Determine the [X, Y] coordinate at the center of the cell enclosing the given text.  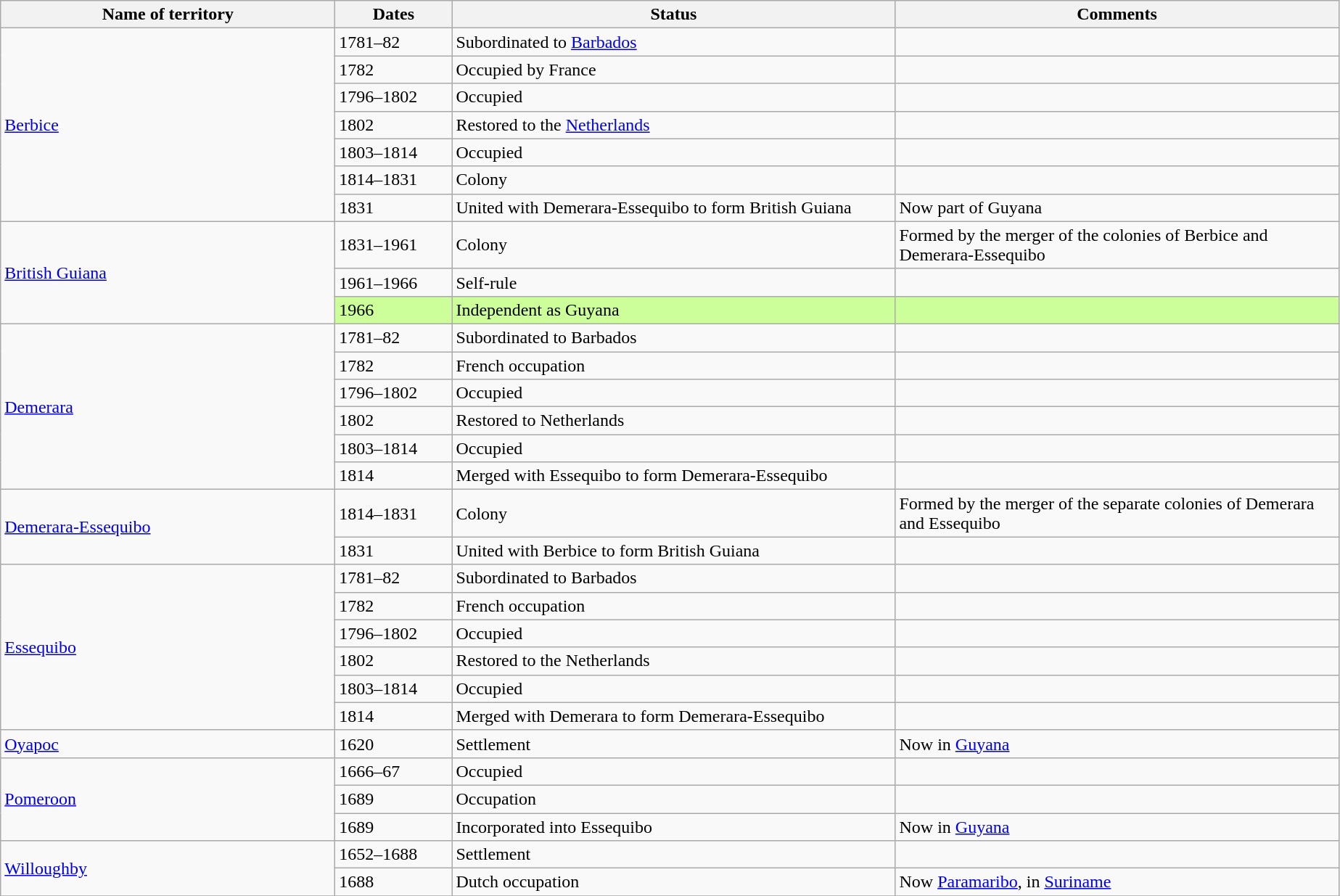
1831–1961 [393, 245]
Incorporated into Essequibo [673, 826]
Merged with Essequibo to form Demerara-Essequibo [673, 476]
Formed by the merger of the separate colonies of Demerara and Essequibo [1117, 514]
Status [673, 15]
Merged with Demerara to form Demerara-Essequibo [673, 716]
Pomeroon [168, 799]
Restored to Netherlands [673, 421]
Occupation [673, 799]
1620 [393, 744]
1961–1966 [393, 282]
Name of territory [168, 15]
1652–1688 [393, 855]
1666–67 [393, 771]
Berbice [168, 125]
British Guiana [168, 273]
Occupied by France [673, 70]
Demerara-Essequibo [168, 527]
Demerara [168, 406]
Now Paramaribo, in Suriname [1117, 882]
1688 [393, 882]
Dates [393, 15]
1966 [393, 310]
Dutch occupation [673, 882]
United with Demerara-Essequibo to form British Guiana [673, 207]
Now part of Guyana [1117, 207]
Independent as Guyana [673, 310]
Essequibo [168, 647]
Comments [1117, 15]
Willoughby [168, 868]
United with Berbice to form British Guiana [673, 551]
Formed by the merger of the colonies of Berbice and Demerara-Essequibo [1117, 245]
Self-rule [673, 282]
Oyapoc [168, 744]
